Find where the given text appears and provide that cell's center as (X, Y) coordinate. 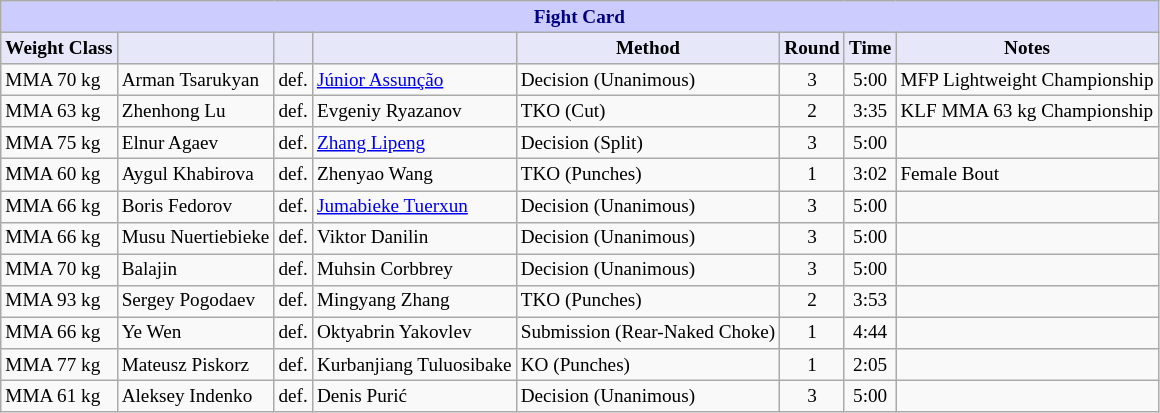
Mingyang Zhang (414, 301)
Arman Tsarukyan (196, 80)
Evgeniy Ryazanov (414, 111)
3:02 (870, 175)
Muhsin Corbbrey (414, 270)
Elnur Agaev (196, 143)
Júnior Assunção (414, 80)
4:44 (870, 333)
Round (812, 48)
Boris Fedorov (196, 206)
Weight Class (59, 48)
Notes (1027, 48)
MMA 61 kg (59, 396)
2:05 (870, 365)
Viktor Danilin (414, 238)
Zhang Lipeng (414, 143)
Kurbanjiang Tuluosibake (414, 365)
Jumabieke Tuerxun (414, 206)
Female Bout (1027, 175)
KLF MMA 63 kg Championship (1027, 111)
MMA 77 kg (59, 365)
Musu Nuertiebieke (196, 238)
Aygul Khabirova (196, 175)
Mateusz Piskorz (196, 365)
MMA 63 kg (59, 111)
MFP Lightweight Championship (1027, 80)
Fight Card (580, 17)
Decision (Split) (648, 143)
Sergey Pogodaev (196, 301)
3:35 (870, 111)
3:53 (870, 301)
Zhenhong Lu (196, 111)
Aleksey Indenko (196, 396)
Zhenyao Wang (414, 175)
MMA 93 kg (59, 301)
Ye Wen (196, 333)
Oktyabrin Yakovlev (414, 333)
Denis Purić (414, 396)
Method (648, 48)
MMA 75 kg (59, 143)
Balajin (196, 270)
KO (Punches) (648, 365)
Submission (Rear-Naked Choke) (648, 333)
TKO (Cut) (648, 111)
MMA 60 kg (59, 175)
Time (870, 48)
